Pinpoint the cell where the given text exists, returning its (x, y) midpoint coordinate. 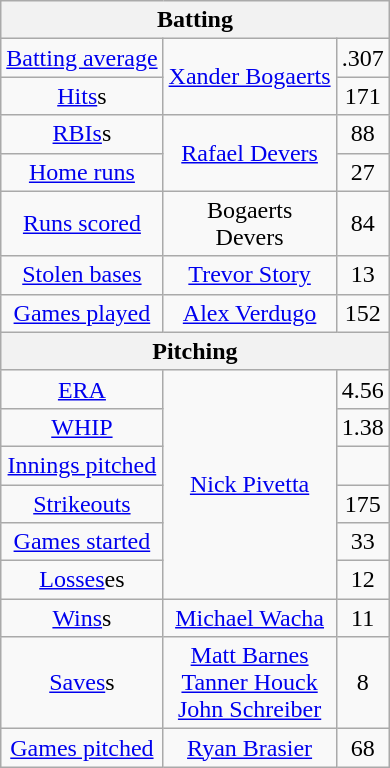
Innings pitched (82, 465)
Hitss (82, 96)
ERA (82, 389)
Trevor Story (250, 275)
8 (362, 683)
Xander Bogaerts (250, 77)
11 (362, 618)
Games pitched (82, 748)
Ryan Brasier (250, 748)
.307 (362, 58)
68 (362, 748)
Pitching (195, 351)
Losseses (82, 580)
84 (362, 224)
152 (362, 313)
Alex Verdugo (250, 313)
88 (362, 134)
12 (362, 580)
Stolen bases (82, 275)
Runs scored (82, 224)
33 (362, 542)
Matt BarnesTanner HouckJohn Schreiber (250, 683)
Batting (195, 20)
1.38 (362, 427)
Games started (82, 542)
Rafael Devers (250, 153)
Batting average (82, 58)
Michael Wacha (250, 618)
27 (362, 172)
Nick Pivetta (250, 484)
175 (362, 503)
BogaertsDevers (250, 224)
Strikeouts (82, 503)
WHIP (82, 427)
RBIss (82, 134)
171 (362, 96)
Games played (82, 313)
Savess (82, 683)
Winss (82, 618)
Home runs (82, 172)
13 (362, 275)
4.56 (362, 389)
